Pinpoint the cell where the given text exists, returning its (x, y) midpoint coordinate. 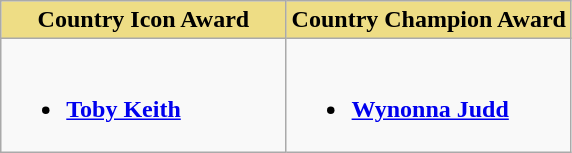
Wynonna Judd (428, 96)
Toby Keith (144, 96)
Country Champion Award (428, 20)
Country Icon Award (144, 20)
